Extract the [x, y] coordinate from the center of the cell holding the provided text.  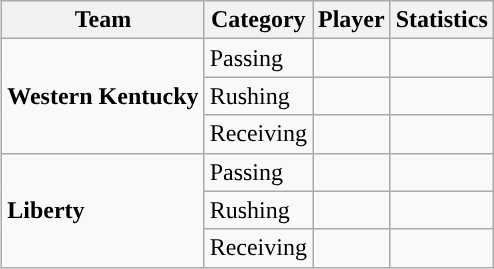
Team [103, 20]
Liberty [103, 210]
Western Kentucky [103, 96]
Statistics [442, 20]
Category [258, 20]
Player [351, 20]
